Capture the cell that displays the provided text and extract its (X, Y) central coordinate. 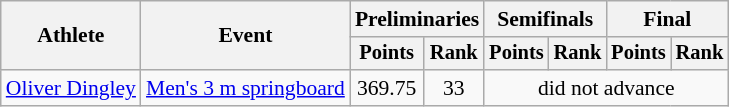
33 (454, 88)
Oliver Dingley (71, 88)
369.75 (387, 88)
Men's 3 m springboard (246, 88)
Event (246, 36)
Final (667, 19)
Preliminaries (417, 19)
Semifinals (545, 19)
Athlete (71, 36)
did not advance (606, 88)
